Output the [x, y] coordinate of the center of the cell containing the given text.  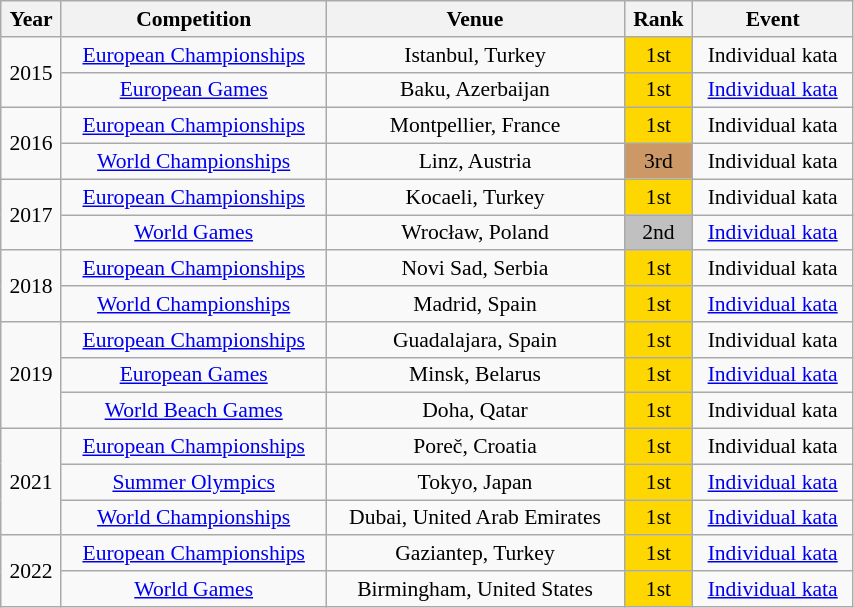
Novi Sad, Serbia [475, 269]
World Beach Games [194, 411]
Madrid, Spain [475, 304]
Venue [475, 19]
Doha, Qatar [475, 411]
Baku, Azerbaijan [475, 90]
Kocaeli, Turkey [475, 197]
2017 [32, 214]
Montpellier, France [475, 126]
Competition [194, 19]
Wrocław, Poland [475, 233]
Istanbul, Turkey [475, 55]
Tokyo, Japan [475, 482]
2018 [32, 286]
2016 [32, 144]
2015 [32, 72]
2022 [32, 572]
2nd [658, 233]
Event [773, 19]
Summer Olympics [194, 482]
2021 [32, 482]
Minsk, Belarus [475, 375]
Dubai, United Arab Emirates [475, 518]
Year [32, 19]
2019 [32, 376]
Linz, Austria [475, 162]
3rd [658, 162]
Gaziantep, Turkey [475, 554]
Poreč, Croatia [475, 447]
Rank [658, 19]
Birmingham, United States [475, 589]
Guadalajara, Spain [475, 340]
